For the text-containing cell, return its midpoint in [X, Y] coordinate format. 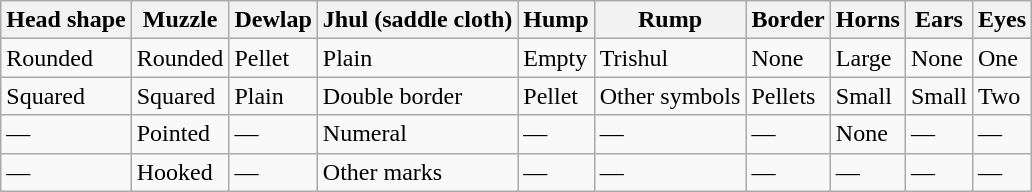
Hump [556, 20]
Horns [868, 20]
Other symbols [670, 96]
Border [788, 20]
Hooked [180, 172]
Ears [938, 20]
Pellets [788, 96]
Dewlap [273, 20]
Jhul (saddle cloth) [417, 20]
Muzzle [180, 20]
Other marks [417, 172]
Eyes [1002, 20]
One [1002, 58]
Numeral [417, 134]
Large [868, 58]
Pointed [180, 134]
Trishul [670, 58]
Empty [556, 58]
Double border [417, 96]
Head shape [66, 20]
Two [1002, 96]
Rump [670, 20]
